Capture the cell that displays the provided text and extract its (X, Y) central coordinate. 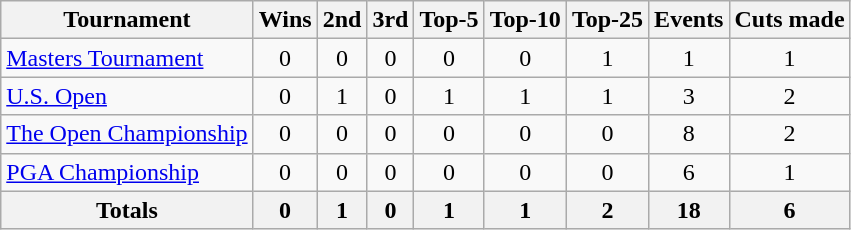
Top-10 (525, 20)
U.S. Open (127, 96)
Top-25 (607, 20)
Top-5 (449, 20)
Wins (285, 20)
Tournament (127, 20)
18 (689, 210)
Events (689, 20)
Totals (127, 210)
Masters Tournament (127, 58)
The Open Championship (127, 134)
PGA Championship (127, 172)
Cuts made (790, 20)
2nd (342, 20)
3 (689, 96)
8 (689, 134)
3rd (390, 20)
